Determine the (X, Y) coordinate at the center of the cell enclosing the given text.  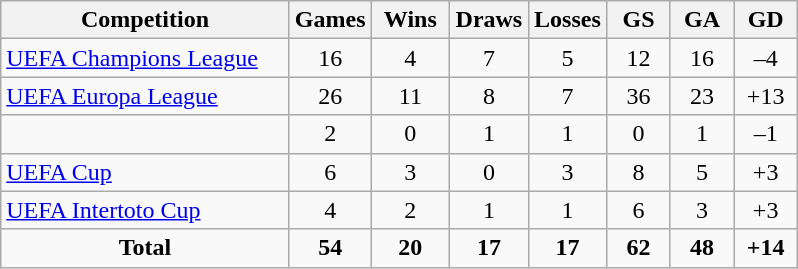
11 (410, 96)
GA (702, 20)
+14 (766, 248)
GS (639, 20)
UEFA Champions League (146, 58)
Losses (568, 20)
Games (330, 20)
Draws (490, 20)
Competition (146, 20)
GD (766, 20)
UEFA Intertoto Cup (146, 210)
+13 (766, 96)
36 (639, 96)
20 (410, 248)
26 (330, 96)
Total (146, 248)
–1 (766, 134)
54 (330, 248)
UEFA Cup (146, 172)
48 (702, 248)
12 (639, 58)
–4 (766, 58)
23 (702, 96)
UEFA Europa League (146, 96)
Wins (410, 20)
62 (639, 248)
